Provide the (x, y) coordinate of the cell's center where the given text is located.  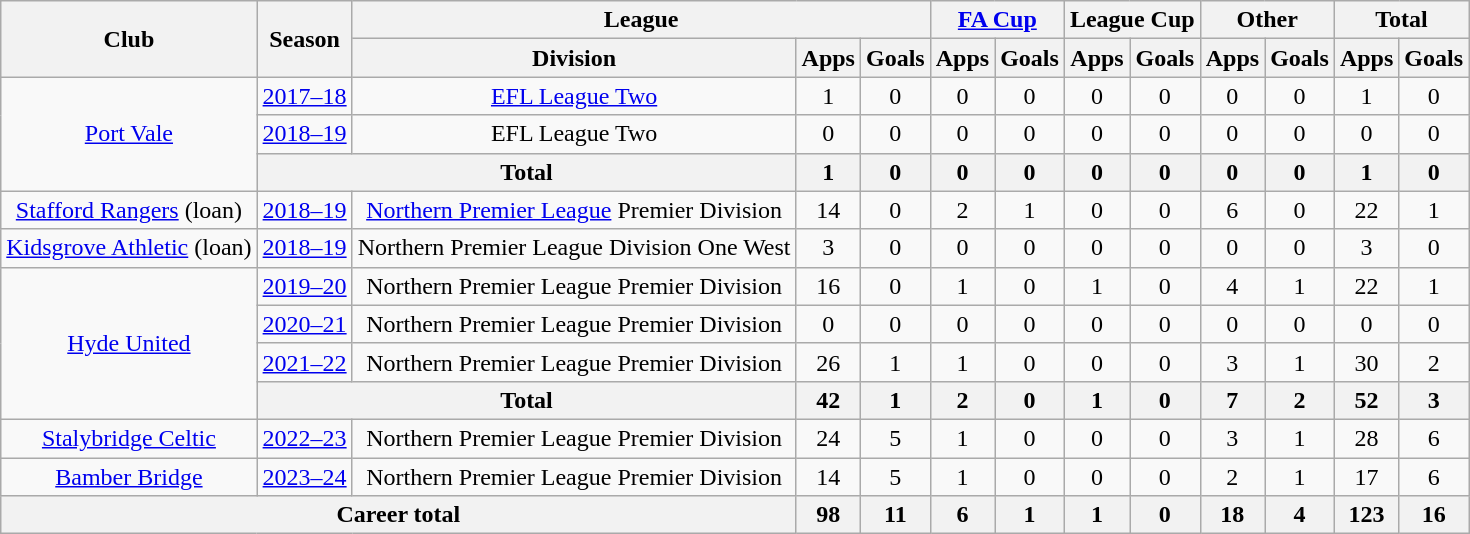
Season (304, 39)
2017–18 (304, 96)
Bamber Bridge (129, 477)
League Cup (1132, 20)
123 (1366, 515)
98 (828, 515)
FA Cup (997, 20)
2023–24 (304, 477)
42 (828, 400)
Port Vale (129, 134)
Stalybridge Celtic (129, 438)
Other (1267, 20)
30 (1366, 362)
Club (129, 39)
League (641, 20)
2019–20 (304, 286)
2020–21 (304, 324)
2022–23 (304, 438)
Northern Premier League Division One West (574, 248)
11 (895, 515)
Division (574, 58)
18 (1232, 515)
17 (1366, 477)
Hyde United (129, 343)
Kidsgrove Athletic (loan) (129, 248)
26 (828, 362)
Stafford Rangers (loan) (129, 210)
52 (1366, 400)
28 (1366, 438)
2021–22 (304, 362)
7 (1232, 400)
Career total (398, 515)
24 (828, 438)
